Output the [X, Y] coordinate of the center of the cell containing the given text.  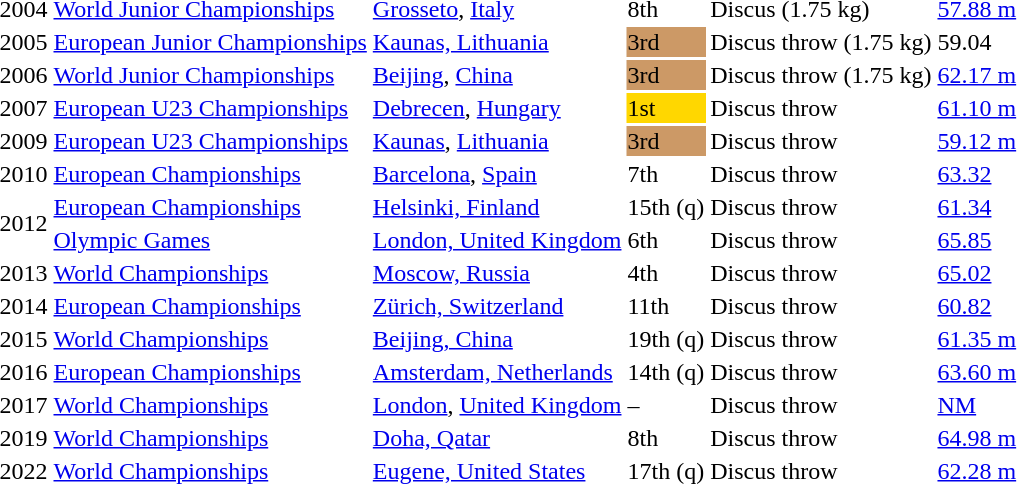
Amsterdam, Netherlands [497, 372]
European Junior Championships [210, 42]
– [666, 405]
Helsinki, Finland [497, 207]
15th (q) [666, 207]
4th [666, 273]
Barcelona, Spain [497, 174]
Debrecen, Hungary [497, 108]
8th [666, 438]
Zürich, Switzerland [497, 306]
Moscow, Russia [497, 273]
14th (q) [666, 372]
19th (q) [666, 339]
1st [666, 108]
Doha, Qatar [497, 438]
Olympic Games [210, 240]
World Junior Championships [210, 75]
6th [666, 240]
7th [666, 174]
11th [666, 306]
